Scan for the cell matching the given text and deliver its (x, y) coordinate at center. 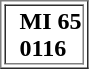
MI 65 0116 (44, 34)
